Find where the given text appears and provide that cell's center as (x, y) coordinate. 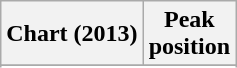
Peakposition (189, 34)
Chart (2013) (72, 34)
